For the text-containing cell, return its midpoint in (x, y) coordinate format. 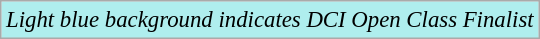
Light blue background indicates DCI Open Class Finalist (270, 20)
